Extract the [X, Y] coordinate from the center of the cell holding the provided text.  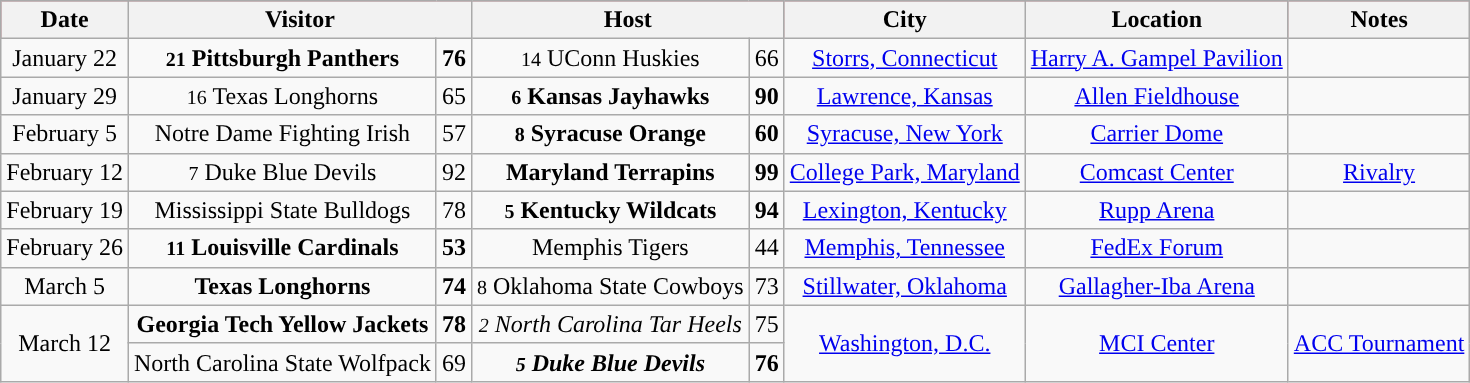
Memphis Tigers [610, 248]
Allen Fieldhouse [1156, 96]
Host [628, 20]
MCI Center [1156, 343]
8 Oklahoma State Cowboys [610, 286]
92 [454, 172]
Notes [1379, 20]
57 [454, 134]
Rivalry [1379, 172]
ACC Tournament [1379, 343]
Location [1156, 20]
January 29 [65, 96]
90 [766, 96]
Lawrence, Kansas [904, 96]
69 [454, 362]
16 Texas Longhorns [282, 96]
99 [766, 172]
North Carolina State Wolfpack [282, 362]
Notre Dame Fighting Irish [282, 134]
February 19 [65, 210]
65 [454, 96]
Harry A. Gampel Pavilion [1156, 58]
44 [766, 248]
Memphis, Tennessee [904, 248]
11 Louisville Cardinals [282, 248]
Storrs, Connecticut [904, 58]
Carrier Dome [1156, 134]
6 Kansas Jayhawks [610, 96]
73 [766, 286]
Syracuse, New York [904, 134]
14 UConn Huskies [610, 58]
City [904, 20]
94 [766, 210]
Georgia Tech Yellow Jackets [282, 324]
January 22 [65, 58]
Visitor [300, 20]
5 Kentucky Wildcats [610, 210]
Date [65, 20]
21 Pittsburgh Panthers [282, 58]
2 North Carolina Tar Heels [610, 324]
Maryland Terrapins [610, 172]
Rupp Arena [1156, 210]
Stillwater, Oklahoma [904, 286]
53 [454, 248]
5 Duke Blue Devils [610, 362]
8 Syracuse Orange [610, 134]
7 Duke Blue Devils [282, 172]
74 [454, 286]
March 5 [65, 286]
Texas Longhorns [282, 286]
75 [766, 324]
February 12 [65, 172]
Washington, D.C. [904, 343]
College Park, Maryland [904, 172]
60 [766, 134]
FedEx Forum [1156, 248]
Mississippi State Bulldogs [282, 210]
Comcast Center [1156, 172]
Lexington, Kentucky [904, 210]
66 [766, 58]
Gallagher-Iba Arena [1156, 286]
February 26 [65, 248]
February 5 [65, 134]
March 12 [65, 343]
